Search for the cell housing the specified text and yield its (X, Y) center coordinate. 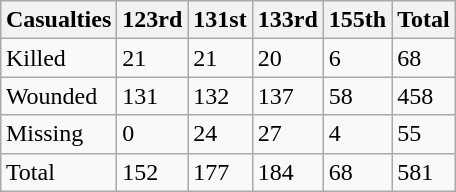
184 (288, 172)
133rd (288, 20)
58 (357, 96)
6 (357, 58)
131st (220, 20)
137 (288, 96)
24 (220, 134)
4 (357, 134)
123rd (152, 20)
131 (152, 96)
152 (152, 172)
581 (424, 172)
Missing (58, 134)
Wounded (58, 96)
20 (288, 58)
Killed (58, 58)
458 (424, 96)
0 (152, 134)
155th (357, 20)
55 (424, 134)
177 (220, 172)
132 (220, 96)
Casualties (58, 20)
27 (288, 134)
